Search for the cell housing the specified text and yield its (x, y) center coordinate. 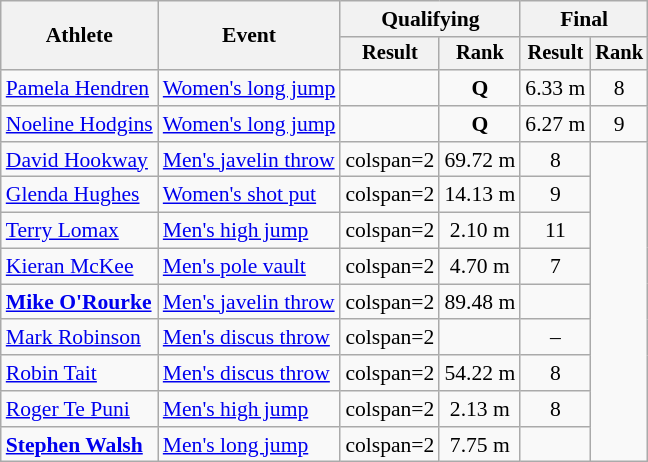
David Hookway (80, 160)
Mark Robinson (80, 338)
– (555, 338)
54.22 m (480, 373)
Noeline Hodgins (80, 124)
2.10 m (480, 231)
11 (555, 231)
6.33 m (555, 88)
6.27 m (555, 124)
7 (555, 267)
Qualifying (430, 19)
Roger Te Puni (80, 409)
Kieran McKee (80, 267)
Men's pole vault (250, 267)
Pamela Hendren (80, 88)
Event (250, 36)
Final (584, 19)
Glenda Hughes (80, 195)
4.70 m (480, 267)
2.13 m (480, 409)
Athlete (80, 36)
Women's shot put (250, 195)
14.13 m (480, 195)
Robin Tait (80, 373)
Mike O'Rourke (80, 302)
69.72 m (480, 160)
89.48 m (480, 302)
Terry Lomax (80, 231)
